From the cell containing the given text, extract its center point as (X, Y) coordinate. 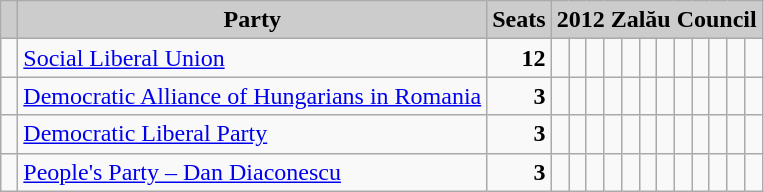
12 (519, 58)
Seats (519, 20)
Democratic Liberal Party (252, 134)
People's Party – Dan Diaconescu (252, 172)
Social Liberal Union (252, 58)
Party (252, 20)
Democratic Alliance of Hungarians in Romania (252, 96)
2012 Zalău Council (656, 20)
